Pinpoint the cell where the given text exists, returning its [x, y] midpoint coordinate. 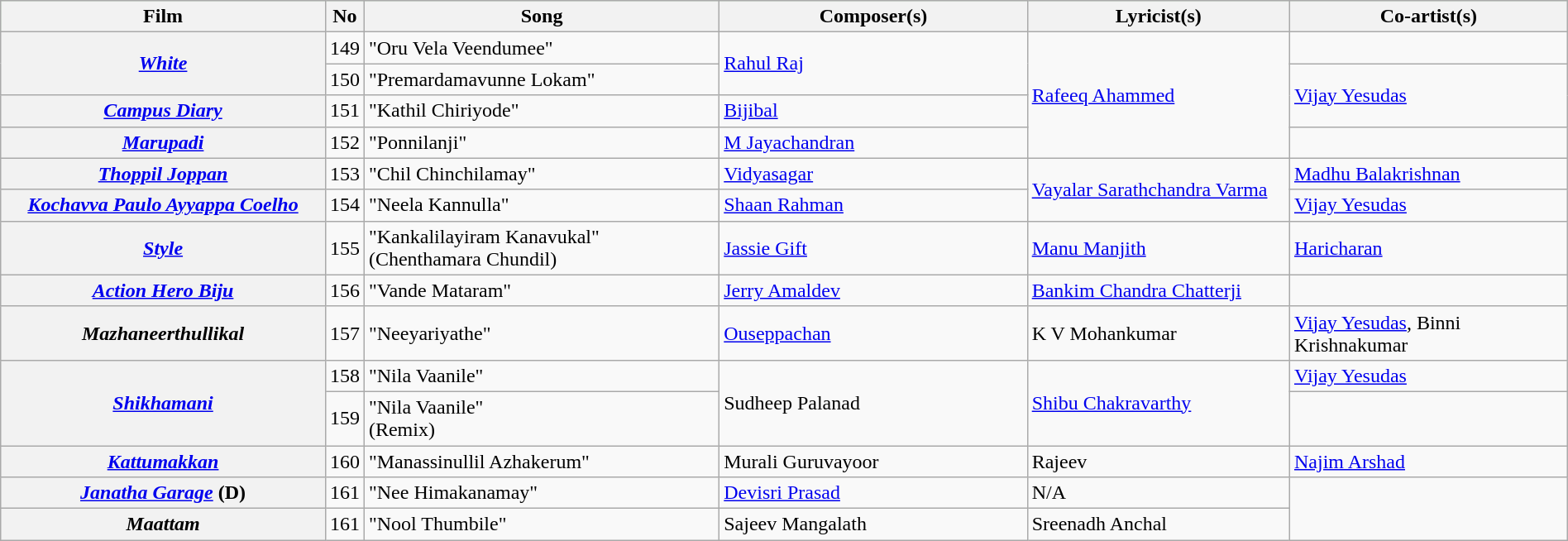
Action Hero Biju [164, 290]
Composer(s) [873, 17]
Rafeeq Ahammed [1158, 95]
155 [344, 248]
160 [344, 461]
"Premardamavunne Lokam" [541, 79]
Ouseppachan [873, 333]
Rahul Raj [873, 64]
Marupadi [164, 142]
Bijibal [873, 111]
157 [344, 333]
"Neela Kannulla" [541, 205]
Vayalar Sarathchandra Varma [1158, 189]
Jerry Amaldev [873, 290]
Style [164, 248]
Campus Diary [164, 111]
Murali Guruvayoor [873, 461]
Kochavva Paulo Ayyappa Coelho [164, 205]
N/A [1158, 493]
150 [344, 79]
"Chil Chinchilamay" [541, 174]
Jassie Gift [873, 248]
Lyricist(s) [1158, 17]
"Ponnilanji" [541, 142]
"Vande Mataram" [541, 290]
Kattumakkan [164, 461]
Manu Manjith [1158, 248]
159 [344, 419]
Devisri Prasad [873, 493]
Vijay Yesudas, Binni Krishnakumar [1428, 333]
Sudheep Palanad [873, 402]
No [344, 17]
"Nila Vaanile"(Remix) [541, 419]
"Nee Himakanamay" [541, 493]
M Jayachandran [873, 142]
Haricharan [1428, 248]
"Nila Vaanile" [541, 376]
152 [344, 142]
"Neeyariyathe" [541, 333]
Sajeev Mangalath [873, 524]
Shaan Rahman [873, 205]
"Oru Vela Veendumee" [541, 48]
151 [344, 111]
White [164, 64]
Shikhamani [164, 402]
Song [541, 17]
"Kathil Chiriyode" [541, 111]
149 [344, 48]
153 [344, 174]
Madhu Balakrishnan [1428, 174]
"Manassinullil Azhakerum" [541, 461]
Maattam [164, 524]
156 [344, 290]
"Kankalilayiram Kanavukal"(Chenthamara Chundil) [541, 248]
Vidyasagar [873, 174]
Rajeev [1158, 461]
158 [344, 376]
Janatha Garage (D) [164, 493]
Sreenadh Anchal [1158, 524]
Najim Arshad [1428, 461]
Thoppil Joppan [164, 174]
K V Mohankumar [1158, 333]
Co-artist(s) [1428, 17]
Film [164, 17]
Bankim Chandra Chatterji [1158, 290]
154 [344, 205]
"Nool Thumbile" [541, 524]
Mazhaneerthullikal [164, 333]
Shibu Chakravarthy [1158, 402]
